Provide the [X, Y] coordinate of the cell's center where the given text is located.  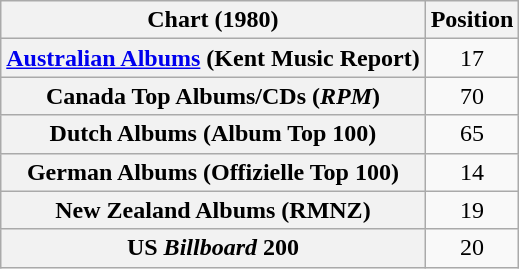
70 [472, 96]
Position [472, 20]
New Zealand Albums (RMNZ) [213, 210]
65 [472, 134]
Canada Top Albums/CDs (RPM) [213, 96]
Chart (1980) [213, 20]
20 [472, 248]
19 [472, 210]
German Albums (Offizielle Top 100) [213, 172]
17 [472, 58]
US Billboard 200 [213, 248]
14 [472, 172]
Dutch Albums (Album Top 100) [213, 134]
Australian Albums (Kent Music Report) [213, 58]
